Provide the (x, y) coordinate of the cell's center where the given text is located.  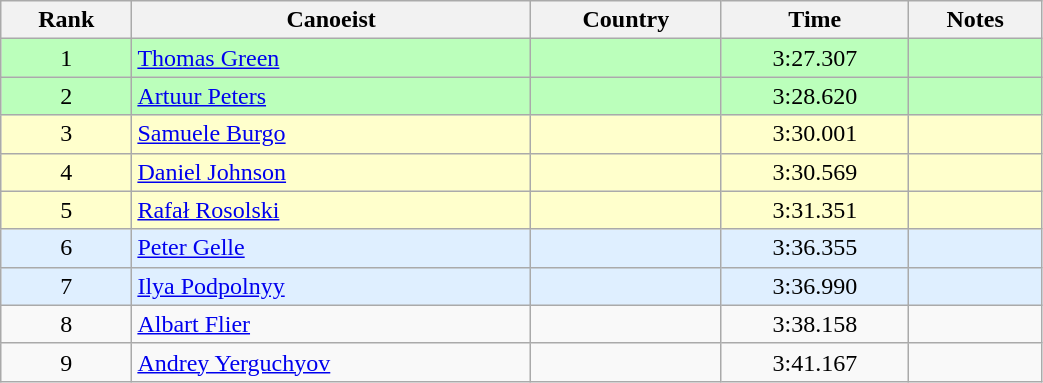
Albart Flier (331, 324)
4 (66, 172)
Artuur Peters (331, 96)
Ilya Podpolnyy (331, 286)
3:41.167 (814, 362)
3:30.001 (814, 134)
Samuele Burgo (331, 134)
3:31.351 (814, 210)
Notes (975, 20)
8 (66, 324)
3:36.990 (814, 286)
Canoeist (331, 20)
Country (626, 20)
3:28.620 (814, 96)
Daniel Johnson (331, 172)
Andrey Yerguchyov (331, 362)
9 (66, 362)
Rank (66, 20)
Peter Gelle (331, 248)
3:30.569 (814, 172)
Time (814, 20)
3 (66, 134)
5 (66, 210)
2 (66, 96)
3:38.158 (814, 324)
Rafał Rosolski (331, 210)
Thomas Green (331, 58)
3:36.355 (814, 248)
6 (66, 248)
3:27.307 (814, 58)
1 (66, 58)
7 (66, 286)
